For the text-containing cell, return its midpoint in (x, y) coordinate format. 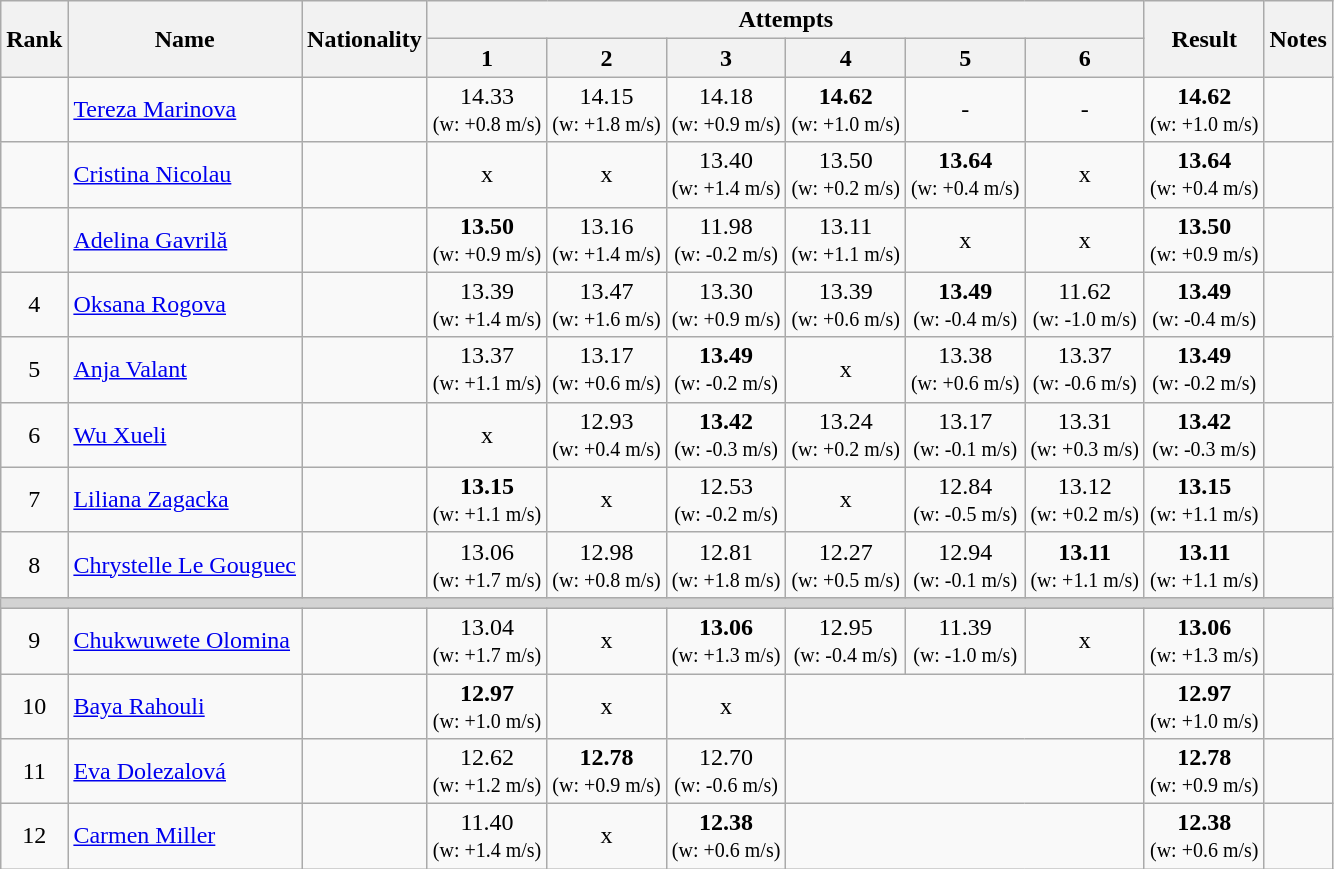
Name (185, 39)
12.62(w: +1.2 m/s) (487, 772)
Eva Dolezalová (185, 772)
12.70(w: -0.6 m/s) (726, 772)
13.17(w: -0.1 m/s) (965, 434)
12.97 (w: +1.0 m/s) (1204, 706)
8 (34, 564)
13.06(w: +1.7 m/s) (487, 564)
13.11 (w: +1.1 m/s) (1204, 564)
13.17(w: +0.6 m/s) (607, 370)
Notes (1298, 39)
12.27(w: +0.5 m/s) (846, 564)
14.15(w: +1.8 m/s) (607, 110)
13.24(w: +0.2 m/s) (846, 434)
Nationality (365, 39)
Tereza Marinova (185, 110)
14.62 (w: +1.0 m/s) (1204, 110)
13.15(w: +1.1 m/s) (487, 500)
13.30(w: +0.9 m/s) (726, 304)
13.49(w: -0.4 m/s) (965, 304)
14.62(w: +1.0 m/s) (846, 110)
12.81(w: +1.8 m/s) (726, 564)
13.06(w: +1.3 m/s) (726, 640)
2 (607, 58)
Chrystelle Le Gouguec (185, 564)
10 (34, 706)
11.62(w: -1.0 m/s) (1085, 304)
12.95(w: -0.4 m/s) (846, 640)
13.50(w: +0.9 m/s) (487, 240)
Attempts (786, 20)
Baya Rahouli (185, 706)
13.04(w: +1.7 m/s) (487, 640)
13.50(w: +0.2 m/s) (846, 174)
13.16(w: +1.4 m/s) (607, 240)
Carmen Miller (185, 836)
12.93(w: +0.4 m/s) (607, 434)
12.78 (w: +0.9 m/s) (1204, 772)
12.38(w: +0.6 m/s) (726, 836)
13.39(w: +1.4 m/s) (487, 304)
11.98(w: -0.2 m/s) (726, 240)
12.53(w: -0.2 m/s) (726, 500)
13.47(w: +1.6 m/s) (607, 304)
11.40(w: +1.4 m/s) (487, 836)
13.37(w: +1.1 m/s) (487, 370)
13.06 (w: +1.3 m/s) (1204, 640)
13.49 (w: -0.4 m/s) (1204, 304)
13.64(w: +0.4 m/s) (965, 174)
12.38 (w: +0.6 m/s) (1204, 836)
Result (1204, 39)
3 (726, 58)
11 (34, 772)
13.49 (w: -0.2 m/s) (1204, 370)
14.18(w: +0.9 m/s) (726, 110)
Anja Valant (185, 370)
12.78(w: +0.9 m/s) (607, 772)
Liliana Zagacka (185, 500)
Wu Xueli (185, 434)
12.97(w: +1.0 m/s) (487, 706)
Oksana Rogova (185, 304)
9 (34, 640)
12.84(w: -0.5 m/s) (965, 500)
13.38(w: +0.6 m/s) (965, 370)
12.94(w: -0.1 m/s) (965, 564)
11.39(w: -1.0 m/s) (965, 640)
13.37(w: -0.6 m/s) (1085, 370)
13.42 (w: -0.3 m/s) (1204, 434)
13.49(w: -0.2 m/s) (726, 370)
Chukwuwete Olomina (185, 640)
13.31(w: +0.3 m/s) (1085, 434)
12 (34, 836)
13.50 (w: +0.9 m/s) (1204, 240)
13.12(w: +0.2 m/s) (1085, 500)
Rank (34, 39)
13.40(w: +1.4 m/s) (726, 174)
1 (487, 58)
Cristina Nicolau (185, 174)
12.98(w: +0.8 m/s) (607, 564)
13.15 (w: +1.1 m/s) (1204, 500)
Adelina Gavrilă (185, 240)
14.33(w: +0.8 m/s) (487, 110)
13.64 (w: +0.4 m/s) (1204, 174)
7 (34, 500)
13.42(w: -0.3 m/s) (726, 434)
13.39(w: +0.6 m/s) (846, 304)
